From the cell containing the given text, extract its center point as (X, Y) coordinate. 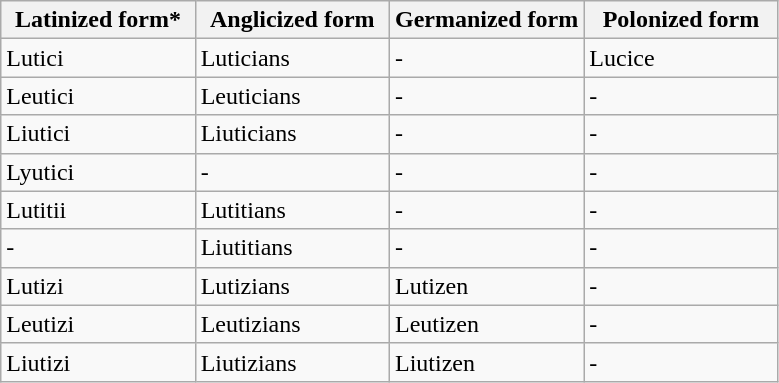
Polonized form (681, 20)
Liutizians (292, 362)
Lutitians (292, 210)
Liutici (98, 134)
Lutizen (486, 286)
Lutizi (98, 286)
Latinized form* (98, 20)
Lyutici (98, 172)
Leutizi (98, 324)
Leutizen (486, 324)
Leutici (98, 96)
Leutizians (292, 324)
Liutitians (292, 248)
Luticians (292, 58)
Anglicized form (292, 20)
Lutitii (98, 210)
Lutici (98, 58)
Germanized form (486, 20)
Liutizen (486, 362)
Lucice (681, 58)
Liuticians (292, 134)
Lutizians (292, 286)
Liutizi (98, 362)
Leuticians (292, 96)
